Extract the [x, y] coordinate from the center of the cell holding the provided text.  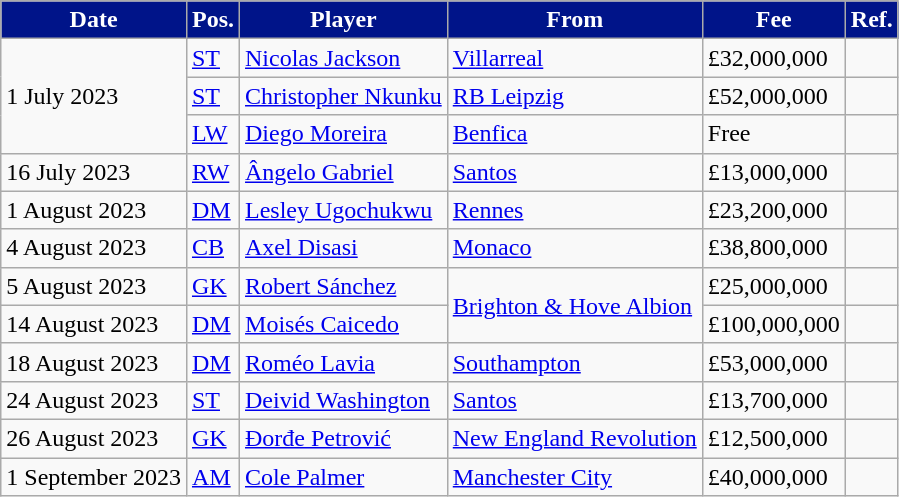
Manchester City [574, 477]
Pos. [212, 20]
Cole Palmer [344, 477]
£13,700,000 [774, 400]
16 July 2023 [94, 172]
New England Revolution [574, 438]
CB [212, 248]
£13,000,000 [774, 172]
Southampton [574, 362]
Ângelo Gabriel [344, 172]
£53,000,000 [774, 362]
Roméo Lavia [344, 362]
26 August 2023 [94, 438]
Fee [774, 20]
24 August 2023 [94, 400]
5 August 2023 [94, 286]
Diego Moreira [344, 134]
AM [212, 477]
1 August 2023 [94, 210]
£25,000,000 [774, 286]
1 September 2023 [94, 477]
14 August 2023 [94, 324]
£32,000,000 [774, 58]
Robert Sánchez [344, 286]
Moisés Caicedo [344, 324]
Free [774, 134]
£52,000,000 [774, 96]
£100,000,000 [774, 324]
Brighton & Hove Albion [574, 305]
Rennes [574, 210]
Nicolas Jackson [344, 58]
Axel Disasi [344, 248]
Villarreal [574, 58]
4 August 2023 [94, 248]
Lesley Ugochukwu [344, 210]
Player [344, 20]
£23,200,000 [774, 210]
Christopher Nkunku [344, 96]
RW [212, 172]
Date [94, 20]
Đorđe Petrović [344, 438]
£12,500,000 [774, 438]
LW [212, 134]
1 July 2023 [94, 96]
18 August 2023 [94, 362]
£38,800,000 [774, 248]
Monaco [574, 248]
Ref. [872, 20]
From [574, 20]
RB Leipzig [574, 96]
Deivid Washington [344, 400]
Benfica [574, 134]
£40,000,000 [774, 477]
